Locate the cell with the specified text and output its (X, Y) center coordinate. 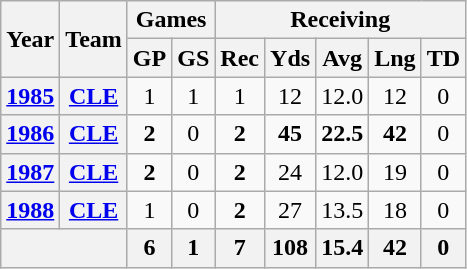
19 (395, 172)
108 (290, 248)
7 (240, 248)
6 (149, 248)
TD (443, 58)
1985 (30, 96)
GS (194, 58)
24 (290, 172)
22.5 (342, 134)
45 (290, 134)
1987 (30, 172)
1986 (30, 134)
13.5 (342, 210)
15.4 (342, 248)
Team (94, 39)
27 (290, 210)
Lng (395, 58)
Avg (342, 58)
Games (170, 20)
Yds (290, 58)
Year (30, 39)
18 (395, 210)
Rec (240, 58)
Receiving (340, 20)
GP (149, 58)
1988 (30, 210)
